Provide the [x, y] coordinate of the cell's center where the given text is located.  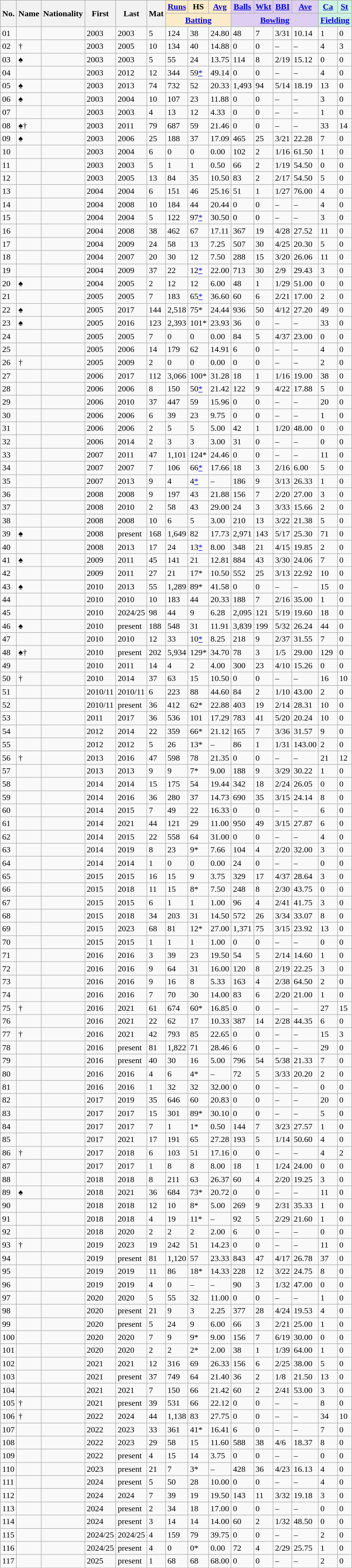
2/37 [282, 639]
7.25 [220, 244]
53.00 [305, 1390]
Wkt [263, 7]
19.18 [305, 1495]
14.88 [220, 46]
30.10 [220, 1113]
20.30 [305, 244]
73* [198, 1192]
5/19 [282, 613]
28.64 [305, 876]
23.33 [220, 1258]
44.35 [305, 1021]
1/31 [282, 744]
3/21 [282, 138]
21.40 [220, 1377]
15.96 [220, 402]
184 [177, 205]
4/22 [282, 389]
19.85 [305, 547]
97* [198, 218]
16.33 [220, 810]
210 [243, 520]
Fielding [335, 20]
03 [8, 60]
151 [177, 191]
24.75 [305, 1271]
BBI [282, 7]
27.20 [305, 310]
41.75 [305, 903]
165 [243, 731]
31.28 [220, 375]
11.88 [220, 99]
2/9 [282, 270]
21.00 [305, 995]
3/30 [282, 560]
St [344, 7]
19.53 [305, 1311]
2.25 [220, 1311]
60* [198, 1008]
95 [8, 1271]
91 [8, 1218]
329 [243, 876]
48.00 [305, 428]
59* [198, 73]
33.07 [305, 916]
110 [8, 1469]
29.43 [305, 270]
4/10 [282, 665]
14.73 [220, 797]
21.33 [305, 1061]
11.60 [220, 1443]
531 [177, 1403]
361 [177, 1430]
17* [198, 573]
Batting [198, 20]
4/25 [282, 244]
02 [8, 46]
5.33 [220, 981]
115 [8, 1535]
3,066 [177, 375]
199 [263, 626]
06 [8, 99]
10* [198, 639]
73 [8, 981]
76 [8, 1021]
598 [177, 758]
113 [8, 1508]
22.88 [220, 705]
359 [177, 731]
89 [8, 1192]
5/38 [282, 1061]
22.00 [220, 270]
428 [243, 1469]
30.22 [305, 771]
179 [177, 349]
16.85 [220, 1008]
2,393 [177, 323]
4.33 [220, 112]
1,649 [177, 534]
1/27 [282, 191]
23.93 [220, 323]
843 [243, 1258]
4/6 [282, 1443]
25.16 [220, 191]
105 [8, 1403]
124* [198, 455]
22.12 [220, 1403]
68.00 [220, 1561]
10.33 [220, 1021]
35.33 [305, 1205]
34.70 [220, 652]
05 [8, 86]
14.91 [220, 349]
1/8 [282, 1377]
2/25 [282, 1363]
143.00 [305, 744]
1,138 [177, 1416]
950 [243, 824]
24.44 [220, 310]
7.66 [220, 850]
111 [8, 1482]
22.25 [305, 968]
75* [198, 310]
15.12 [305, 60]
223 [177, 692]
1,289 [177, 587]
1* [198, 1126]
65* [198, 297]
09 [8, 138]
27.87 [305, 824]
2/31 [282, 1205]
2/38 [282, 981]
51.00 [305, 283]
20.24 [305, 718]
403 [243, 705]
44.60 [220, 692]
16.00 [220, 968]
2,971 [243, 534]
21.35 [220, 758]
3/34 [282, 916]
7* [198, 771]
26.06 [305, 257]
4/17 [282, 1258]
242 [177, 1245]
17.88 [305, 389]
5/32 [282, 626]
117 [8, 1561]
27.52 [305, 231]
30.50 [220, 218]
14.33 [220, 1271]
19.60 [305, 613]
64.00 [305, 1350]
01 [8, 33]
1/24 [282, 1166]
2025 [100, 1561]
Nationality [63, 13]
552 [243, 573]
04 [8, 73]
22.28 [305, 138]
572 [243, 916]
Avg [220, 7]
16.41 [220, 1430]
18.19 [305, 86]
4/15 [282, 547]
24.14 [305, 797]
588 [243, 1443]
163 [243, 981]
07 [8, 112]
536 [177, 718]
77 [8, 1034]
2/24 [282, 784]
5/14 [282, 86]
1,120 [177, 1258]
39.75 [220, 1535]
301 [177, 1113]
713 [243, 270]
17.11 [220, 231]
47.00 [305, 1285]
24.06 [305, 560]
43.00 [305, 692]
93 [8, 1245]
Runs [177, 7]
17.73 [220, 534]
26.24 [305, 626]
2/17 [282, 178]
377 [243, 1311]
1,822 [177, 1048]
1,493 [243, 86]
49.14 [220, 73]
1/19 [282, 165]
120 [243, 968]
20.20 [305, 1074]
Last [131, 13]
344 [177, 73]
129 [328, 652]
1/20 [282, 428]
27.28 [220, 1140]
20.44 [220, 205]
28.31 [305, 705]
348 [243, 547]
48.50 [305, 1522]
218 [243, 639]
97 [8, 1298]
21.60 [305, 1218]
31.00 [220, 837]
168 [156, 534]
41.58 [220, 587]
18.37 [305, 1443]
3/29 [282, 771]
197 [177, 494]
109 [8, 1456]
5/17 [282, 534]
447 [177, 402]
Ave [305, 7]
2* [198, 1350]
342 [243, 784]
367 [243, 231]
Balls [243, 7]
87 [8, 1166]
288 [243, 257]
21.12 [220, 731]
Ca [328, 7]
17.29 [220, 718]
646 [177, 1100]
16.13 [305, 1469]
17.09 [220, 138]
1,371 [243, 929]
387 [243, 1021]
10.00 [220, 1482]
203 [177, 916]
123 [156, 323]
193 [243, 1140]
99 [8, 1324]
21.50 [305, 1377]
17.16 [220, 1153]
269 [243, 1205]
465 [243, 138]
2,518 [177, 310]
61.50 [305, 152]
793 [177, 1034]
134 [177, 46]
3/20 [282, 257]
548 [177, 626]
10.14 [305, 33]
3/32 [282, 1495]
15.26 [305, 665]
884 [243, 560]
6.28 [220, 613]
12.81 [220, 560]
No. [8, 13]
732 [177, 86]
24.80 [220, 33]
23.00 [305, 336]
14.23 [220, 1245]
124 [177, 33]
101* [198, 323]
First [100, 13]
316 [177, 1363]
62* [198, 705]
20.72 [220, 1192]
21.88 [220, 494]
412 [177, 705]
24.00 [305, 1166]
25.30 [305, 534]
674 [177, 1008]
5,934 [177, 652]
141 [177, 560]
558 [177, 837]
462 [177, 231]
248 [243, 889]
4.00 [220, 665]
3/23 [282, 1126]
22.92 [305, 573]
796 [243, 1061]
14.60 [305, 955]
9.75 [220, 415]
35.00 [305, 600]
749 [177, 1377]
20.83 [220, 1100]
129* [198, 652]
4/24 [282, 1311]
4/23 [282, 1469]
25.00 [305, 1324]
14.50 [220, 916]
38.00 [305, 1363]
3/31 [282, 33]
280 [177, 797]
1/14 [282, 1140]
3,839 [243, 626]
31.57 [305, 731]
31.55 [305, 639]
17.66 [220, 468]
36.60 [220, 297]
211 [177, 1179]
4/28 [282, 231]
21.46 [220, 125]
08 [8, 125]
43.75 [305, 889]
13.75 [220, 60]
1,101 [177, 455]
24.46 [220, 455]
41* [198, 1430]
19.44 [220, 784]
100* [198, 375]
5/20 [282, 718]
159 [177, 1535]
2/28 [282, 1021]
Name [29, 13]
50* [198, 389]
80 [8, 1074]
26.78 [305, 1258]
Bowling [275, 20]
4/12 [282, 310]
15.66 [305, 507]
3* [198, 1469]
27.75 [220, 1416]
1/5 [282, 652]
50.60 [305, 1140]
2,095 [243, 613]
300 [243, 665]
30.00 [305, 1337]
1/10 [282, 692]
202 [156, 652]
175 [177, 784]
18* [198, 1271]
76.00 [305, 191]
8.25 [220, 639]
Mat [156, 13]
783 [243, 718]
11.91 [220, 626]
56 [8, 758]
191 [177, 1140]
108 [8, 1443]
100 [8, 1337]
228 [243, 1271]
687 [177, 125]
19.25 [305, 1179]
690 [243, 797]
116 [8, 1548]
28.46 [220, 1048]
0* [198, 1548]
HS [198, 7]
53 [8, 718]
507 [243, 244]
64.50 [305, 981]
936 [243, 310]
6/19 [282, 1337]
26.05 [305, 784]
23.92 [305, 929]
1/39 [282, 1350]
27.57 [305, 1126]
22.65 [220, 1034]
19.00 [305, 375]
21.38 [305, 520]
186 [243, 481]
3/36 [282, 731]
26.37 [220, 1179]
1/29 [282, 283]
684 [177, 1192]
25.75 [305, 1548]
11* [198, 1218]
2/30 [282, 889]
